Capture the cell that displays the provided text and extract its (X, Y) central coordinate. 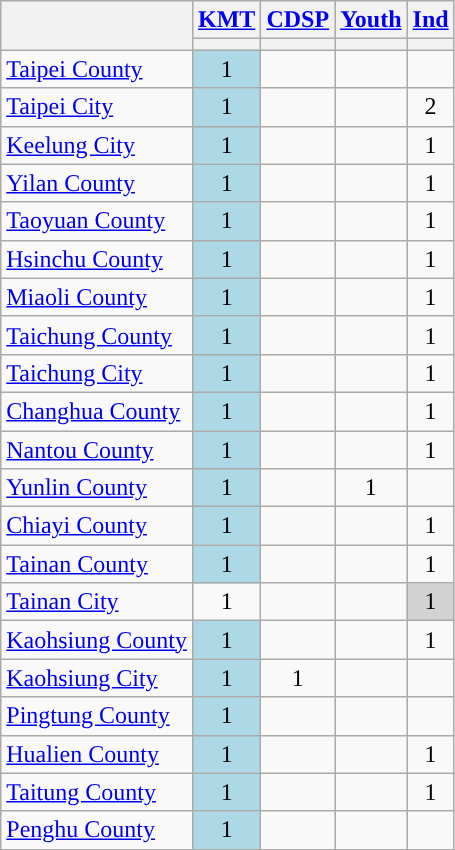
Ind (430, 20)
Taipei City (97, 107)
KMT (226, 20)
Hualien County (97, 754)
Taipei County (97, 69)
Yunlin County (97, 488)
Kaohsiung City (97, 678)
Tainan County (97, 564)
Chiayi County (97, 526)
Youth (371, 20)
CDSP (298, 20)
Taoyuan County (97, 221)
Changhua County (97, 411)
Taichung City (97, 373)
Kaohsiung County (97, 640)
Penghu County (97, 830)
Taitung County (97, 792)
Taichung County (97, 335)
Keelung City (97, 145)
Nantou County (97, 449)
Pingtung County (97, 716)
Yilan County (97, 183)
Hsinchu County (97, 259)
Miaoli County (97, 297)
Tainan City (97, 602)
2 (430, 107)
